Find where the given text appears and provide that cell's center as [X, Y] coordinate. 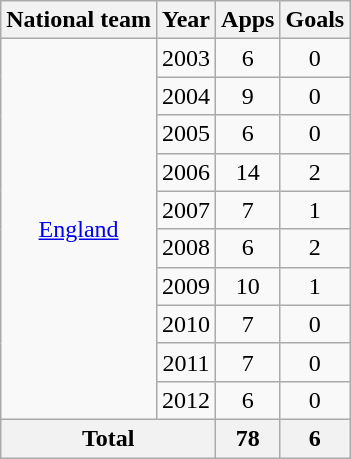
2010 [186, 324]
2009 [186, 286]
2006 [186, 172]
78 [248, 438]
2005 [186, 134]
England [79, 230]
2007 [186, 210]
10 [248, 286]
Total [108, 438]
2012 [186, 400]
2008 [186, 248]
Goals [315, 20]
Apps [248, 20]
2004 [186, 96]
2003 [186, 58]
2011 [186, 362]
National team [79, 20]
9 [248, 96]
Year [186, 20]
14 [248, 172]
